Detect which cell encompasses the target text, then output its (X, Y) center coordinate. 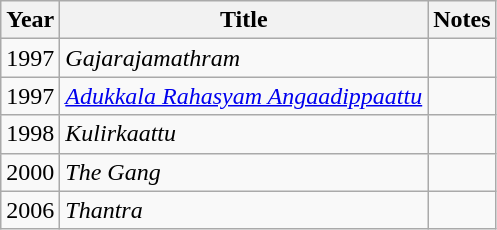
Title (244, 20)
Gajarajamathram (244, 58)
2000 (30, 172)
Notes (462, 20)
Year (30, 20)
Adukkala Rahasyam Angaadippaattu (244, 96)
Kulirkaattu (244, 134)
2006 (30, 210)
Thantra (244, 210)
The Gang (244, 172)
1998 (30, 134)
